Locate the cell with the specified text and output its (X, Y) center coordinate. 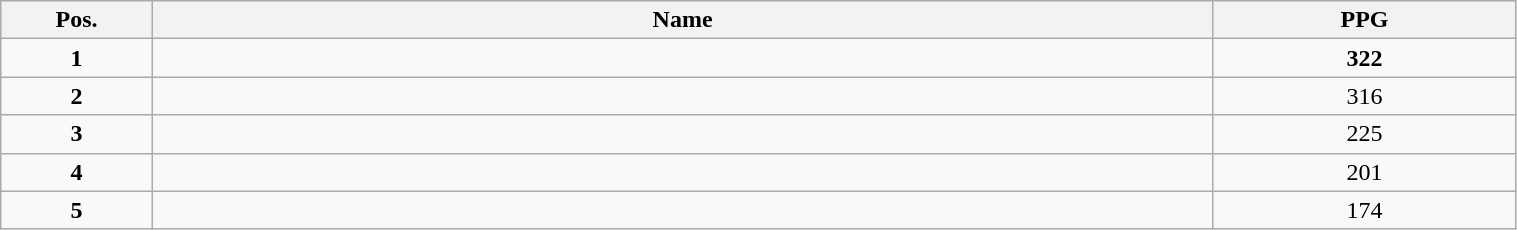
PPG (1364, 20)
1 (77, 58)
2 (77, 96)
5 (77, 210)
4 (77, 172)
3 (77, 134)
Pos. (77, 20)
Name (682, 20)
225 (1364, 134)
316 (1364, 96)
201 (1364, 172)
322 (1364, 58)
174 (1364, 210)
